Pinpoint the cell where the given text exists, returning its [x, y] midpoint coordinate. 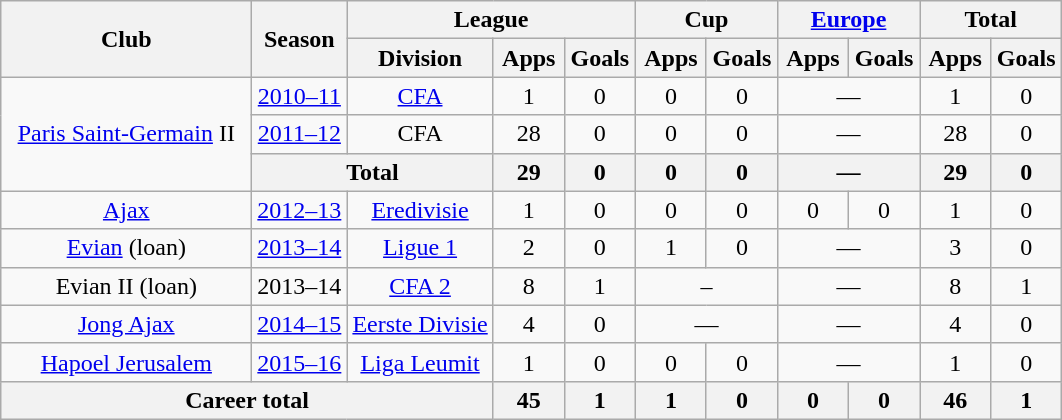
2014–15 [300, 324]
Eerste Divisie [420, 324]
– [706, 286]
2012–13 [300, 210]
Club [126, 39]
Eredivisie [420, 210]
League [491, 20]
Evian (loan) [126, 248]
Evian II (loan) [126, 286]
Ajax [126, 210]
2011–12 [300, 134]
Division [420, 58]
Europe [848, 20]
Career total [247, 400]
2015–16 [300, 362]
3 [956, 248]
Liga Leumit [420, 362]
45 [528, 400]
CFA 2 [420, 286]
2010–11 [300, 96]
Cup [706, 20]
Jong Ajax [126, 324]
Paris Saint-Germain II [126, 134]
Hapoel Jerusalem [126, 362]
Season [300, 39]
Ligue 1 [420, 248]
2 [528, 248]
46 [956, 400]
